Return (x, y) of the center of cell containing provided text 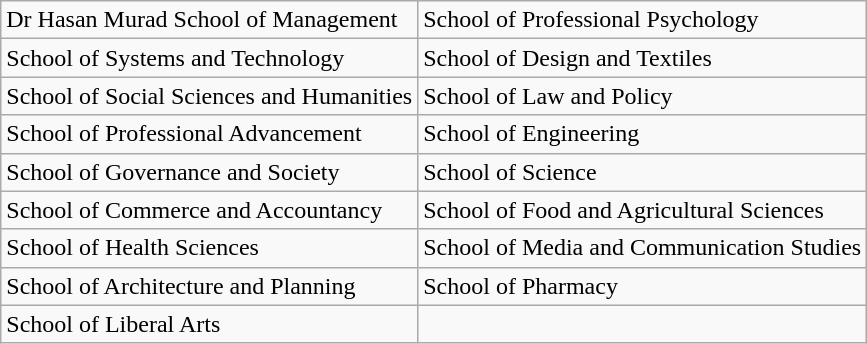
School of Design and Textiles (642, 58)
Dr Hasan Murad School of Management (210, 20)
School of Engineering (642, 134)
School of Commerce and Accountancy (210, 210)
School of Law and Policy (642, 96)
School of Architecture and Planning (210, 286)
School of Professional Advancement (210, 134)
School of Systems and Technology (210, 58)
School of Science (642, 172)
School of Liberal Arts (210, 324)
School of Health Sciences (210, 248)
School of Pharmacy (642, 286)
School of Governance and Society (210, 172)
School of Social Sciences and Humanities (210, 96)
School of Food and Agricultural Sciences (642, 210)
School of Professional Psychology (642, 20)
School of Media and Communication Studies (642, 248)
